Identify which cell holds the provided text, then report its (x, y) central coordinate. 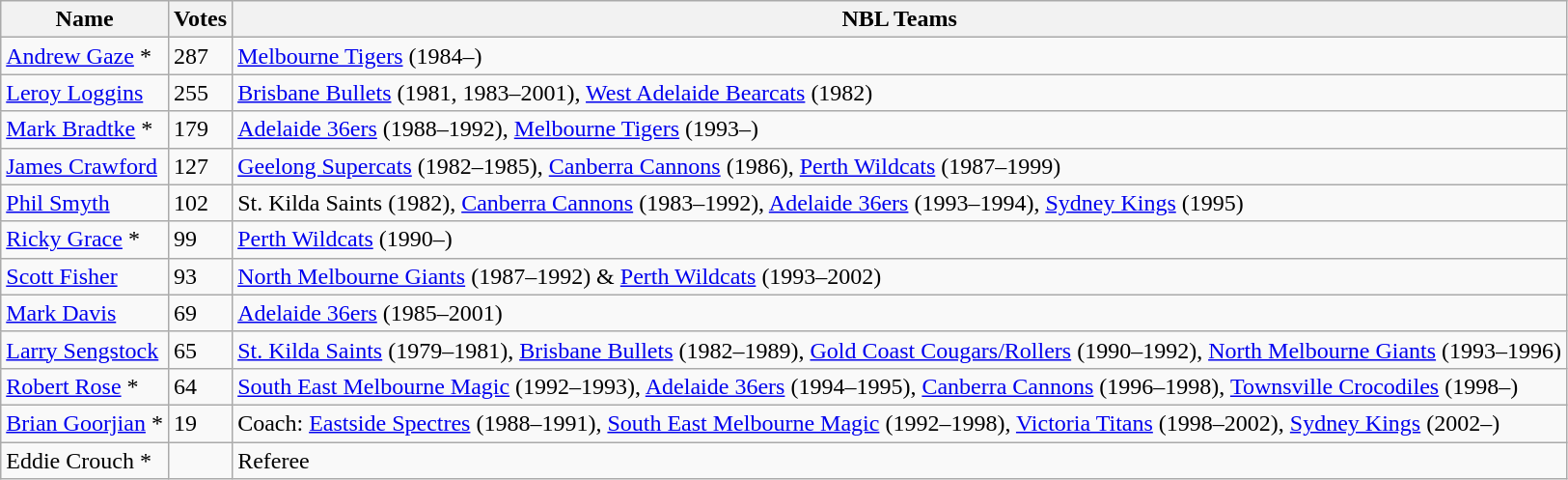
South East Melbourne Magic (1992–1993), Adelaide 36ers (1994–1995), Canberra Cannons (1996–1998), Townsville Crocodiles (1998–) (899, 386)
Mark Bradtke * (85, 129)
Scott Fisher (85, 276)
Geelong Supercats (1982–1985), Canberra Cannons (1986), Perth Wildcats (1987–1999) (899, 166)
Brian Goorjian * (85, 423)
65 (200, 350)
Name (85, 19)
Phil Smyth (85, 203)
Robert Rose * (85, 386)
Votes (200, 19)
St. Kilda Saints (1982), Canberra Cannons (1983–1992), Adelaide 36ers (1993–1994), Sydney Kings (1995) (899, 203)
Eddie Crouch * (85, 461)
93 (200, 276)
Andrew Gaze * (85, 56)
69 (200, 313)
Larry Sengstock (85, 350)
Melbourne Tigers (1984–) (899, 56)
179 (200, 129)
North Melbourne Giants (1987–1992) & Perth Wildcats (1993–2002) (899, 276)
Adelaide 36ers (1985–2001) (899, 313)
127 (200, 166)
Referee (899, 461)
St. Kilda Saints (1979–1981), Brisbane Bullets (1982–1989), Gold Coast Cougars/Rollers (1990–1992), North Melbourne Giants (1993–1996) (899, 350)
James Crawford (85, 166)
Coach: Eastside Spectres (1988–1991), South East Melbourne Magic (1992–1998), Victoria Titans (1998–2002), Sydney Kings (2002–) (899, 423)
255 (200, 93)
102 (200, 203)
Perth Wildcats (1990–) (899, 240)
19 (200, 423)
Ricky Grace * (85, 240)
Adelaide 36ers (1988–1992), Melbourne Tigers (1993–) (899, 129)
Leroy Loggins (85, 93)
99 (200, 240)
NBL Teams (899, 19)
Mark Davis (85, 313)
64 (200, 386)
287 (200, 56)
Brisbane Bullets (1981, 1983–2001), West Adelaide Bearcats (1982) (899, 93)
